Determine the (x, y) coordinate at the center of the cell enclosing the given text.  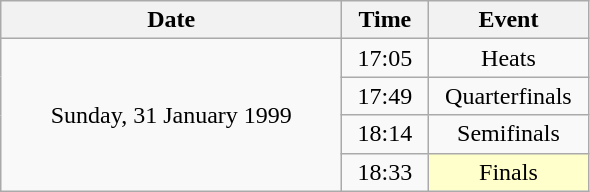
Semifinals (508, 134)
18:33 (385, 172)
Event (508, 20)
Sunday, 31 January 1999 (172, 115)
Finals (508, 172)
Heats (508, 58)
17:49 (385, 96)
Date (172, 20)
Time (385, 20)
17:05 (385, 58)
Quarterfinals (508, 96)
18:14 (385, 134)
